For the text-containing cell, return its midpoint in [x, y] coordinate format. 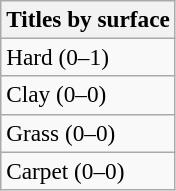
Titles by surface [88, 19]
Hard (0–1) [88, 57]
Clay (0–0) [88, 95]
Grass (0–0) [88, 133]
Carpet (0–0) [88, 170]
